Pinpoint the cell where the given text exists, returning its [X, Y] midpoint coordinate. 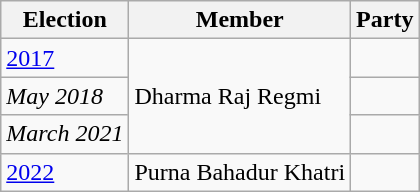
Dharma Raj Regmi [240, 96]
Election [65, 20]
2022 [65, 172]
2017 [65, 58]
Party [385, 20]
May 2018 [65, 96]
March 2021 [65, 134]
Member [240, 20]
Purna Bahadur Khatri [240, 172]
